Identify which cell holds the provided text, then report its [x, y] central coordinate. 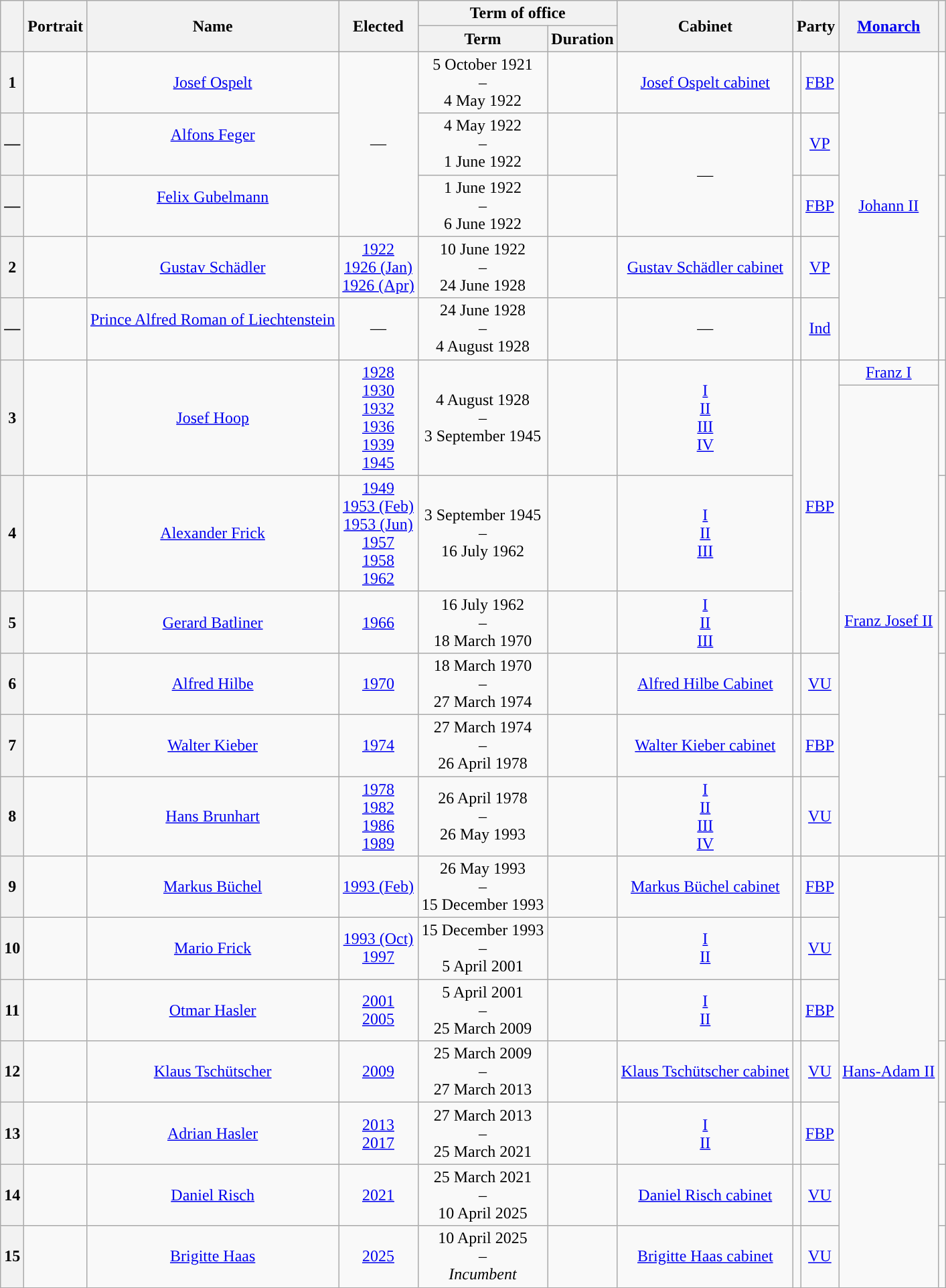
Gustav Schädler cabinet [705, 267]
25 March 2021–10 April 2025 [483, 1195]
5 [12, 622]
Monarch [889, 26]
Duration [582, 39]
4 [12, 533]
1 June 1922 –6 June 1922 [483, 206]
Daniel Risch [212, 1195]
4 August 1928–3 September 1945 [483, 418]
Prince Alfred Roman of Liechtenstein [212, 329]
25 March 2009–27 March 2013 [483, 1072]
Mario Frick [212, 949]
192819301932193619391945 [378, 418]
Klaus Tschütscher [212, 1072]
6 [12, 683]
Franz Josef II [889, 620]
Alexander Frick [212, 533]
Josef Ospelt cabinet [705, 82]
13 [12, 1133]
27 March 2013–25 March 2021 [483, 1133]
11 [12, 1010]
2021 [378, 1195]
Term [483, 39]
2025 [378, 1257]
1978198219861989 [378, 817]
14 [12, 1195]
4 May 1922–1 June 1922 [483, 144]
8 [12, 817]
15 December 1993–5 April 2001 [483, 949]
Gerard Batliner [212, 622]
9 [12, 887]
Gustav Schädler [212, 267]
Markus Büchel [212, 887]
15 [12, 1257]
18 March 1970–27 March 1974 [483, 683]
Walter Kieber [212, 745]
Party [815, 26]
12 [12, 1072]
Daniel Risch cabinet [705, 1195]
Markus Büchel cabinet [705, 887]
Felix Gubelmann [212, 206]
5 April 2001–25 March 2009 [483, 1010]
Hans-Adam II [889, 1072]
2009 [378, 1072]
10 April 2025–Incumbent [483, 1257]
1974 [378, 745]
Ind [819, 329]
24 June 1928–4 August 1928 [483, 329]
Josef Ospelt [212, 82]
2 [12, 267]
16 July 1962–18 March 1970 [483, 622]
Johann II [889, 206]
Walter Kieber cabinet [705, 745]
20132017 [378, 1133]
Elected [378, 26]
10 June 1922 –24 June 1928 [483, 267]
20012005 [378, 1010]
1 [12, 82]
19491953 (Feb)1953 (Jun)195719581962 [378, 533]
19221926 (Jan)1926 (Apr) [378, 267]
26 April 1978–26 May 1993 [483, 817]
Hans Brunhart [212, 817]
Alfred Hilbe [212, 683]
3 [12, 418]
1970 [378, 683]
5 October 1921–4 May 1922 [483, 82]
1993 (Oct)1997 [378, 949]
7 [12, 745]
Franz I [889, 372]
Alfred Hilbe Cabinet [705, 683]
1966 [378, 622]
Alfons Feger [212, 144]
3 September 1945–16 July 1962 [483, 533]
26 May 1993–15 December 1993 [483, 887]
Brigitte Haas cabinet [705, 1257]
Name [212, 26]
Klaus Tschütscher cabinet [705, 1072]
27 March 1974–26 April 1978 [483, 745]
1993 (Feb) [378, 887]
Portrait [56, 26]
Adrian Hasler [212, 1133]
10 [12, 949]
Brigitte Haas [212, 1257]
Term of office [518, 13]
Josef Hoop [212, 418]
Cabinet [705, 26]
Otmar Hasler [212, 1010]
